Identify which cell holds the provided text, then report its (X, Y) central coordinate. 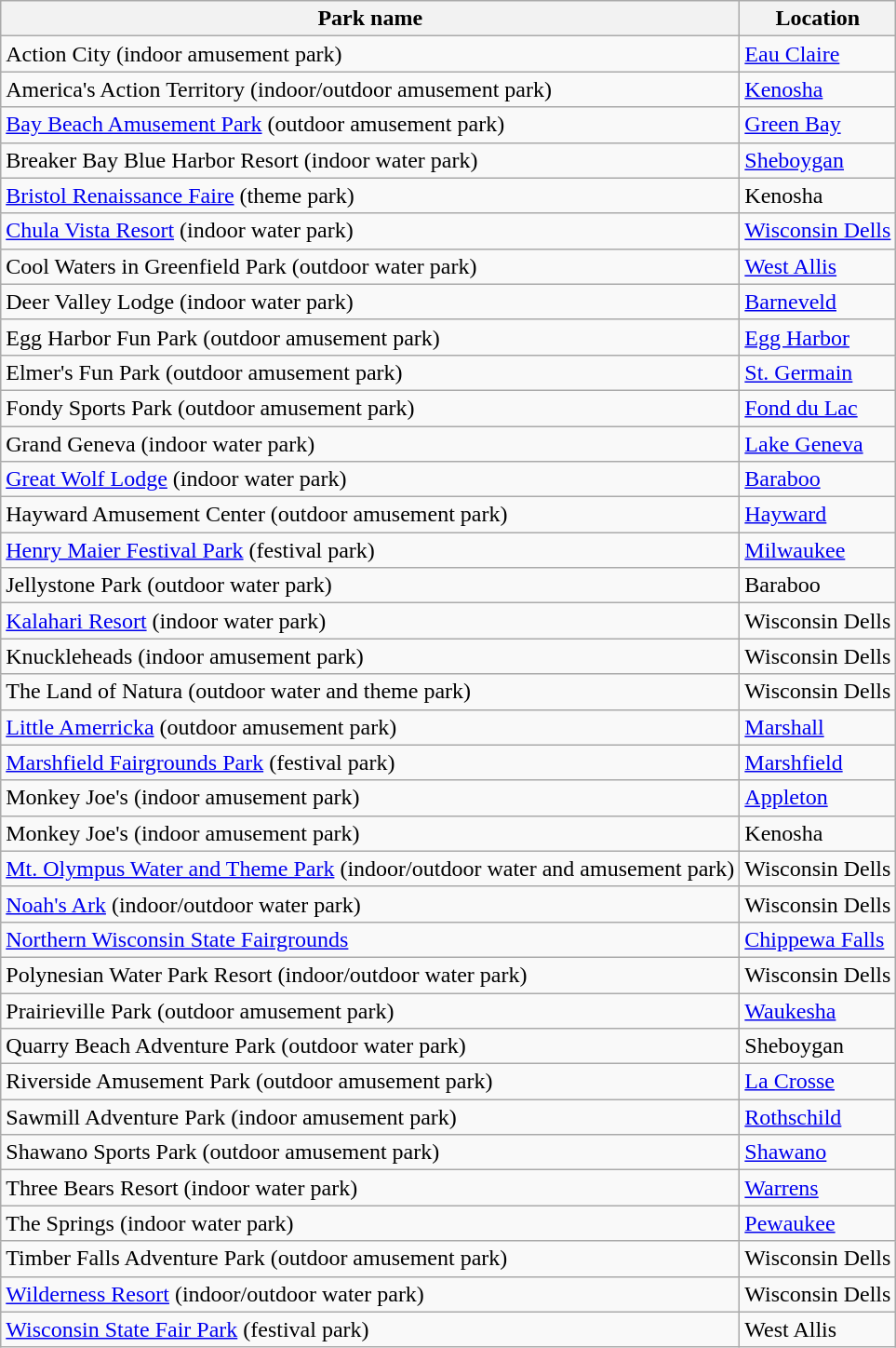
Cool Waters in Greenfield Park (outdoor water park) (370, 266)
Chula Vista Resort (indoor water park) (370, 231)
Lake Geneva (818, 444)
Fond du Lac (818, 408)
La Crosse (818, 1082)
Rothschild (818, 1117)
Egg Harbor Fun Park (outdoor amusement park) (370, 337)
Hayward Amusement Center (outdoor amusement park) (370, 515)
Marshfield Fairgrounds Park (festival park) (370, 762)
America's Action Territory (indoor/outdoor amusement park) (370, 89)
Quarry Beach Adventure Park (outdoor water park) (370, 1046)
Park name (370, 19)
Eau Claire (818, 54)
Polynesian Water Park Resort (indoor/outdoor water park) (370, 975)
Action City (indoor amusement park) (370, 54)
Milwaukee (818, 550)
Fondy Sports Park (outdoor amusement park) (370, 408)
Jellystone Park (outdoor water park) (370, 586)
Pewaukee (818, 1223)
Prairieville Park (outdoor amusement park) (370, 1010)
The Springs (indoor water park) (370, 1223)
Shawano Sports Park (outdoor amusement park) (370, 1153)
Noah's Ark (indoor/outdoor water park) (370, 904)
Shawano (818, 1153)
Grand Geneva (indoor water park) (370, 444)
Warrens (818, 1188)
Mt. Olympus Water and Theme Park (indoor/outdoor water and amusement park) (370, 869)
Knuckleheads (indoor amusement park) (370, 656)
Wisconsin State Fair Park (festival park) (370, 1329)
Wilderness Resort (indoor/outdoor water park) (370, 1294)
Henry Maier Festival Park (festival park) (370, 550)
Northern Wisconsin State Fairgrounds (370, 939)
Timber Falls Adventure Park (outdoor amusement park) (370, 1259)
Sawmill Adventure Park (indoor amusement park) (370, 1117)
Chippewa Falls (818, 939)
St. Germain (818, 372)
Appleton (818, 798)
The Land of Natura (outdoor water and theme park) (370, 692)
Three Bears Resort (indoor water park) (370, 1188)
Marshfield (818, 762)
Marshall (818, 727)
Location (818, 19)
Bristol Renaissance Faire (theme park) (370, 195)
Hayward (818, 515)
Little Amerricka (outdoor amusement park) (370, 727)
Riverside Amusement Park (outdoor amusement park) (370, 1082)
Great Wolf Lodge (indoor water park) (370, 479)
Bay Beach Amusement Park (outdoor amusement park) (370, 125)
Kalahari Resort (indoor water park) (370, 621)
Egg Harbor (818, 337)
Waukesha (818, 1010)
Barneveld (818, 302)
Breaker Bay Blue Harbor Resort (indoor water park) (370, 160)
Green Bay (818, 125)
Deer Valley Lodge (indoor water park) (370, 302)
Elmer's Fun Park (outdoor amusement park) (370, 372)
